Identify which cell holds the provided text, then report its [X, Y] central coordinate. 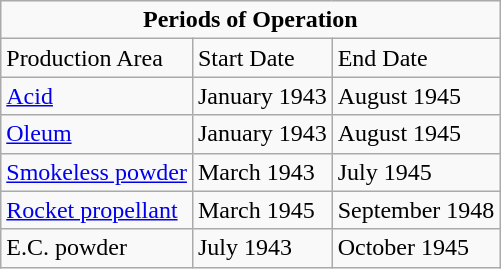
Acid [97, 96]
September 1948 [416, 210]
E.C. powder [97, 248]
Rocket propellant [97, 210]
October 1945 [416, 248]
July 1943 [262, 248]
March 1945 [262, 210]
Periods of Operation [250, 20]
Start Date [262, 58]
Oleum [97, 134]
Smokeless powder [97, 172]
End Date [416, 58]
July 1945 [416, 172]
March 1943 [262, 172]
Production Area [97, 58]
